Pinpoint the cell where the given text exists, returning its (X, Y) midpoint coordinate. 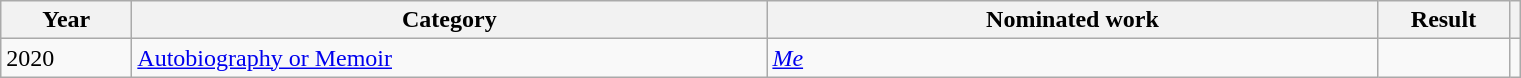
Nominated work (1072, 20)
2020 (66, 58)
Category (450, 20)
Autobiography or Memoir (450, 58)
Result (1444, 20)
Year (66, 20)
Me (1072, 58)
